For the text-containing cell, return its midpoint in [x, y] coordinate format. 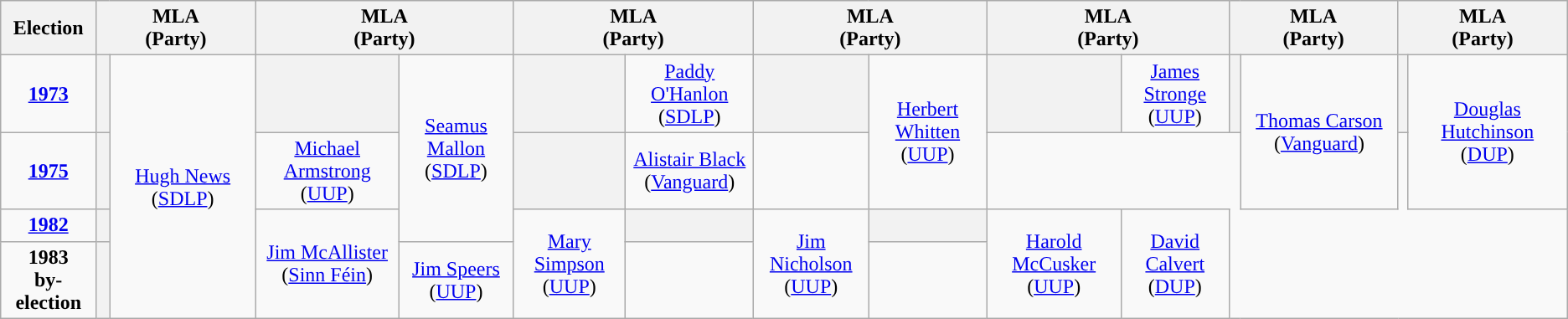
Harold McCusker(UUP) [1054, 264]
Mary Simpson(UUP) [570, 264]
Thomas Carson(Vanguard) [1319, 132]
Alistair Black(Vanguard) [690, 171]
1982 [49, 225]
1973 [49, 94]
1975 [49, 171]
Seamus Mallon(SDLP) [456, 148]
Jim McAllister(Sinn Féin) [327, 264]
Michael Armstrong(UUP) [327, 171]
Election [49, 28]
Jim Nicholson(UUP) [811, 264]
Jim Speers(UUP) [456, 280]
1983by-election [49, 280]
David Calvert(DUP) [1174, 264]
James Stronge(UUP) [1174, 94]
Paddy O'Hanlon(SDLP) [690, 94]
Douglas Hutchinson(DUP) [1488, 132]
Hugh News(SDLP) [183, 187]
Herbert Whitten(UUP) [928, 132]
